Locate the cell with the specified text and output its (X, Y) center coordinate. 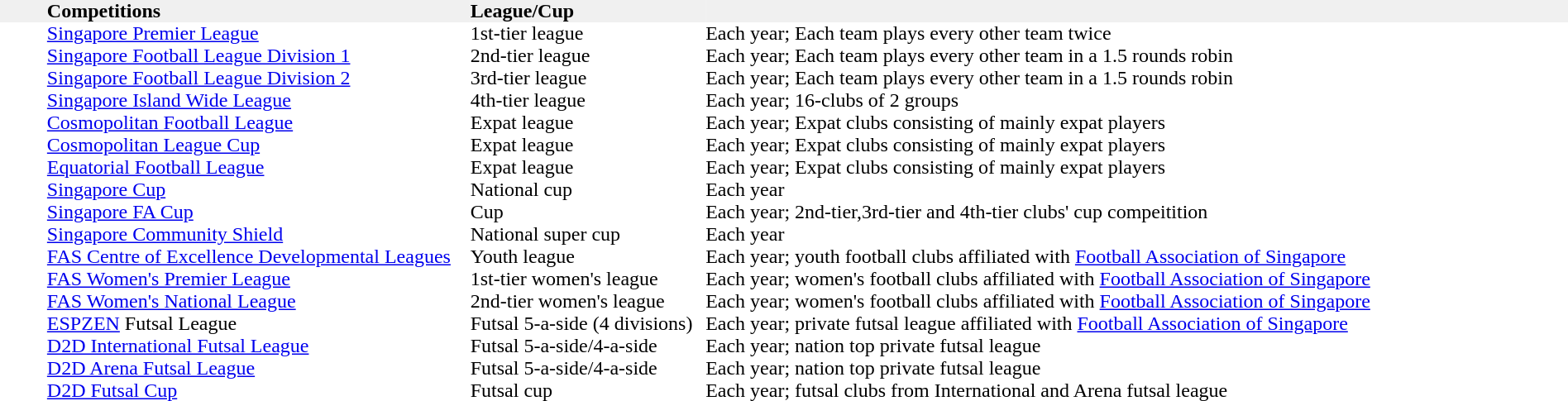
Youth league (588, 256)
Singapore Community Shield (259, 235)
1st-tier women's league (588, 279)
ESPZEN Futsal League (259, 324)
2nd-tier women's league (588, 301)
D2D Arena Futsal League (259, 369)
Competitions (259, 12)
2nd-tier league (588, 56)
Each year; 2nd-tier,3rd-tier and 4th-tier clubs' cup compeitition (1136, 212)
Each year; youth football clubs affiliated with Football Association of Singapore (1136, 256)
Each year; Each team plays every other team twice (1136, 33)
League/Cup (588, 12)
Cosmopolitan Football League (259, 122)
Cup (588, 212)
FAS Women's Premier League (259, 279)
National cup (588, 190)
Equatorial Football League (259, 167)
Cosmopolitan League Cup (259, 146)
Singapore Cup (259, 190)
Futsal 5-a-side (4 divisions) (588, 324)
1st-tier league (588, 33)
Each year; 16-clubs of 2 groups (1136, 101)
Each year; private futsal league affiliated with Football Association of Singapore (1136, 324)
D2D International Futsal League (259, 346)
Singapore FA Cup (259, 212)
Singapore Football League Division 2 (259, 78)
National super cup (588, 235)
3rd-tier league (588, 78)
Singapore Island Wide League (259, 101)
FAS Women's National League (259, 301)
Singapore Football League Division 1 (259, 56)
Singapore Premier League (259, 33)
4th-tier league (588, 101)
FAS Centre of Excellence Developmental Leagues (259, 256)
